Scan for the cell matching the given text and deliver its (X, Y) coordinate at center. 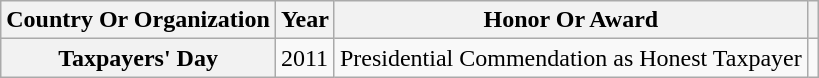
Country Or Organization (138, 20)
2011 (304, 58)
Taxpayers' Day (138, 58)
Honor Or Award (570, 20)
Presidential Commendation as Honest Taxpayer (570, 58)
Year (304, 20)
